Determine the (x, y) coordinate at the center of the cell enclosing the given text.  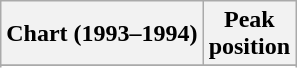
Peakposition (249, 34)
Chart (1993–1994) (102, 34)
